From the cell containing the given text, extract its center point as (X, Y) coordinate. 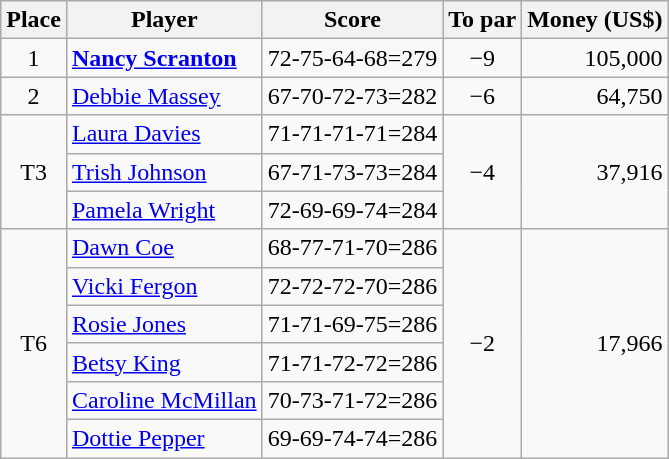
2 (34, 96)
70-73-71-72=286 (352, 400)
Trish Johnson (164, 172)
Dottie Pepper (164, 438)
72-69-69-74=284 (352, 210)
71-71-69-75=286 (352, 324)
−9 (482, 58)
17,966 (595, 343)
69-69-74-74=286 (352, 438)
Laura Davies (164, 134)
−6 (482, 96)
71-71-71-71=284 (352, 134)
64,750 (595, 96)
Betsy King (164, 362)
105,000 (595, 58)
72-75-64-68=279 (352, 58)
Caroline McMillan (164, 400)
Pamela Wright (164, 210)
To par (482, 20)
Money (US$) (595, 20)
−2 (482, 343)
37,916 (595, 172)
−4 (482, 172)
Vicki Fergon (164, 286)
1 (34, 58)
72-72-72-70=286 (352, 286)
Player (164, 20)
Nancy Scranton (164, 58)
T3 (34, 172)
Debbie Massey (164, 96)
Score (352, 20)
67-71-73-73=284 (352, 172)
T6 (34, 343)
67-70-72-73=282 (352, 96)
71-71-72-72=286 (352, 362)
Rosie Jones (164, 324)
Place (34, 20)
Dawn Coe (164, 248)
68-77-71-70=286 (352, 248)
